Capture the cell that displays the provided text and extract its (X, Y) central coordinate. 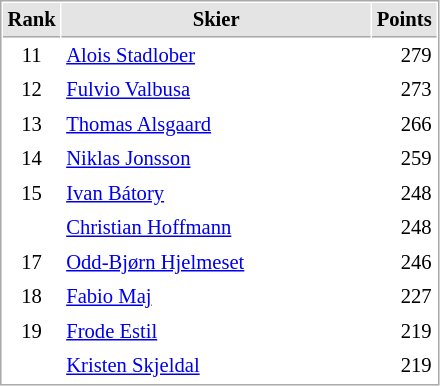
11 (32, 56)
17 (32, 262)
Niklas Jonsson (216, 158)
266 (404, 124)
15 (32, 194)
13 (32, 124)
Rank (32, 20)
12 (32, 90)
259 (404, 158)
279 (404, 56)
Kristen Skjeldal (216, 366)
227 (404, 296)
18 (32, 296)
246 (404, 262)
Skier (216, 20)
Fabio Maj (216, 296)
19 (32, 332)
Ivan Bátory (216, 194)
Fulvio Valbusa (216, 90)
Christian Hoffmann (216, 228)
273 (404, 90)
Points (404, 20)
14 (32, 158)
Frode Estil (216, 332)
Odd-Bjørn Hjelmeset (216, 262)
Thomas Alsgaard (216, 124)
Alois Stadlober (216, 56)
